Scan for the cell matching the given text and deliver its [X, Y] coordinate at center. 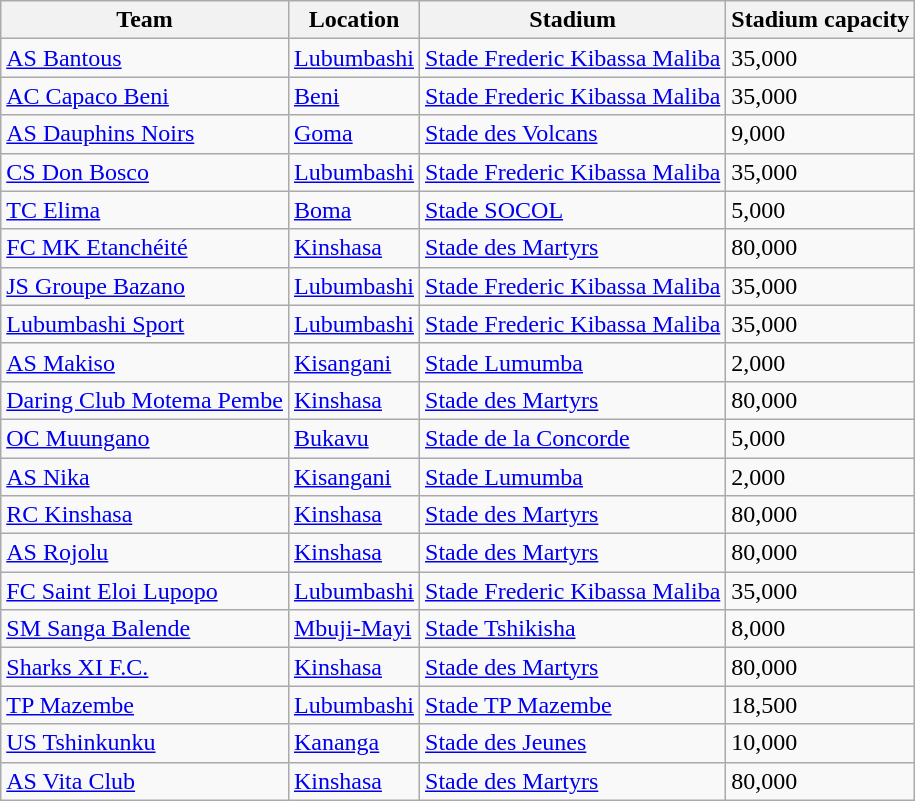
OC Muungano [145, 438]
JS Groupe Bazano [145, 286]
FC MK Etanchéité [145, 248]
Mbuji-Mayi [354, 629]
Sharks XI F.C. [145, 667]
AS Rojolu [145, 553]
AS Makiso [145, 362]
9,000 [820, 134]
AS Dauphins Noirs [145, 134]
AS Nika [145, 477]
Stade TP Mazembe [573, 705]
Stade SOCOL [573, 210]
FC Saint Eloi Lupopo [145, 591]
8,000 [820, 629]
10,000 [820, 743]
Stade des Volcans [573, 134]
Stadium [573, 20]
Lubumbashi Sport [145, 324]
CS Don Bosco [145, 172]
Stade des Jeunes [573, 743]
SM Sanga Balende [145, 629]
Goma [354, 134]
TP Mazembe [145, 705]
US Tshinkunku [145, 743]
Stade de la Concorde [573, 438]
Boma [354, 210]
Stadium capacity [820, 20]
Beni [354, 96]
Kananga [354, 743]
RC Kinshasa [145, 515]
Stade Tshikisha [573, 629]
18,500 [820, 705]
Daring Club Motema Pembe [145, 400]
Team [145, 20]
AC Capaco Beni [145, 96]
TC Elima [145, 210]
Location [354, 20]
AS Bantous [145, 58]
Bukavu [354, 438]
AS Vita Club [145, 781]
